Provide the (x, y) coordinate of the cell's center where the given text is located.  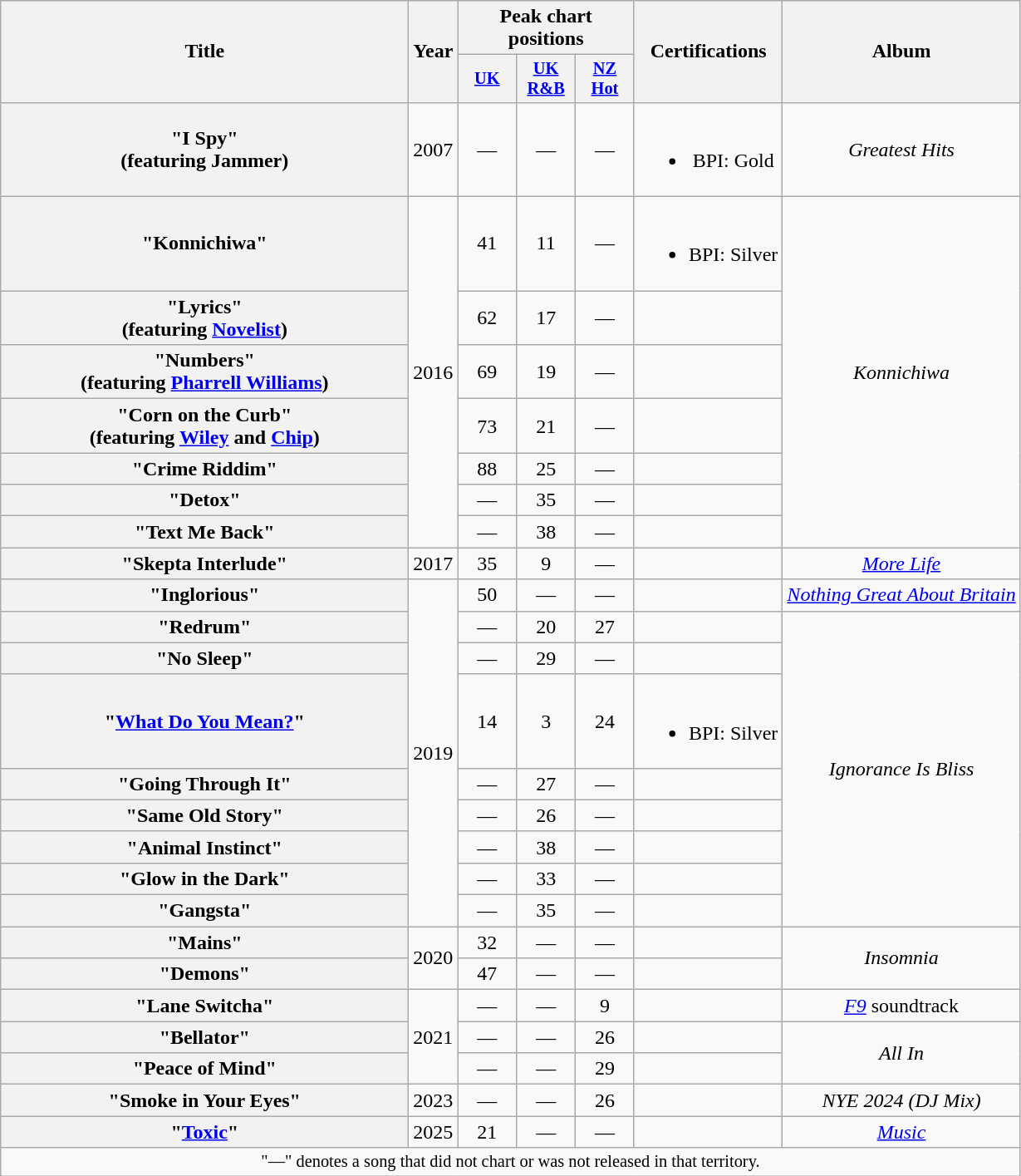
"Glow in the Dark" (204, 878)
UK (487, 79)
"Peace of Mind" (204, 1069)
"Lane Switcha" (204, 1006)
NZHot (605, 79)
"Toxic" (204, 1132)
F9 soundtrack (901, 1006)
47 (487, 974)
"Gangsta" (204, 911)
2025 (434, 1132)
25 (547, 469)
Greatest Hits (901, 150)
73 (487, 426)
62 (487, 317)
"Konnichiwa" (204, 244)
"Same Old Story" (204, 815)
NYE 2024 (DJ Mix) (901, 1100)
"Mains" (204, 942)
17 (547, 317)
"Inglorious" (204, 595)
Title (204, 52)
"Numbers"(featuring Pharrell Williams) (204, 372)
"Bellator" (204, 1037)
Insomnia (901, 958)
"What Do You Mean?" (204, 721)
2017 (434, 563)
Music (901, 1132)
2023 (434, 1100)
"Text Me Back" (204, 532)
20 (547, 627)
2020 (434, 958)
"No Sleep" (204, 658)
BPI: Gold (708, 150)
"Detox" (204, 500)
Nothing Great About Britain (901, 595)
Konnichiwa (901, 372)
41 (487, 244)
50 (487, 595)
2016 (434, 372)
69 (487, 372)
"Redrum" (204, 627)
11 (547, 244)
"Animal Instinct" (204, 847)
Peak chart positions (547, 28)
"I Spy"(featuring Jammer) (204, 150)
Year (434, 52)
Certifications (708, 52)
Album (901, 52)
"Skepta Interlude" (204, 563)
"Corn on the Curb"(featuring Wiley and Chip) (204, 426)
3 (547, 721)
24 (605, 721)
"Smoke in Your Eyes" (204, 1100)
2007 (434, 150)
"Demons" (204, 974)
UKR&B (547, 79)
32 (487, 942)
"—" denotes a song that did not chart or was not released in that territory. (510, 1162)
88 (487, 469)
19 (547, 372)
All In (901, 1053)
2021 (434, 1037)
"Lyrics"(featuring Novelist) (204, 317)
More Life (901, 563)
Ignorance Is Bliss (901, 769)
2019 (434, 753)
"Going Through It" (204, 784)
33 (547, 878)
"Crime Riddim" (204, 469)
14 (487, 721)
